Provide the [x, y] coordinate of the cell's center where the given text is located.  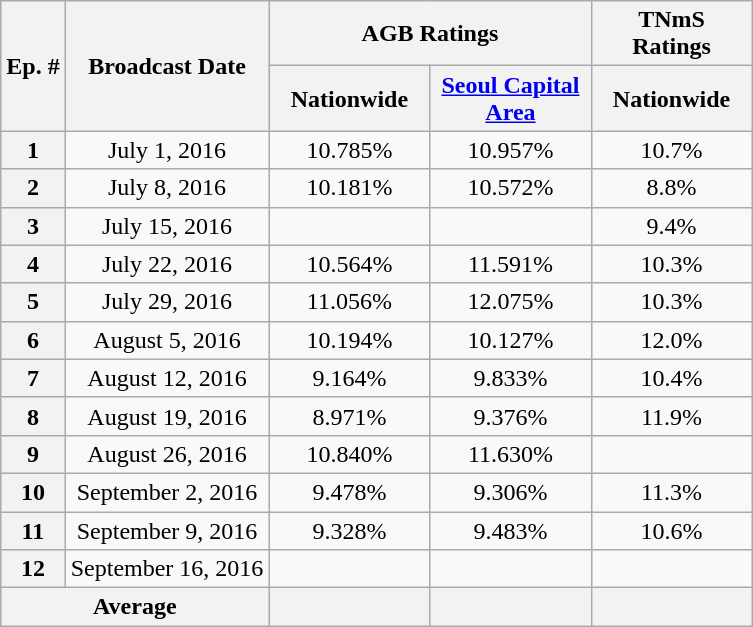
9.833% [510, 378]
10.840% [350, 454]
9 [33, 454]
10.572% [510, 188]
12.0% [672, 340]
2 [33, 188]
July 15, 2016 [167, 226]
11.9% [672, 416]
4 [33, 264]
TNmS Ratings [672, 34]
10.127% [510, 340]
10 [33, 492]
Seoul Capital Area [510, 98]
10.785% [350, 150]
10.6% [672, 531]
9.376% [510, 416]
10.7% [672, 150]
September 2, 2016 [167, 492]
9.164% [350, 378]
8.971% [350, 416]
6 [33, 340]
July 1, 2016 [167, 150]
August 5, 2016 [167, 340]
Ep. # [33, 66]
11.056% [350, 302]
September 16, 2016 [167, 569]
12 [33, 569]
August 12, 2016 [167, 378]
11.591% [510, 264]
September 9, 2016 [167, 531]
11 [33, 531]
9.478% [350, 492]
8.8% [672, 188]
July 22, 2016 [167, 264]
August 19, 2016 [167, 416]
July 8, 2016 [167, 188]
10.957% [510, 150]
11.3% [672, 492]
3 [33, 226]
9.483% [510, 531]
11.630% [510, 454]
8 [33, 416]
5 [33, 302]
9.306% [510, 492]
10.194% [350, 340]
10.181% [350, 188]
July 29, 2016 [167, 302]
12.075% [510, 302]
9.328% [350, 531]
AGB Ratings [430, 34]
10.564% [350, 264]
9.4% [672, 226]
10.4% [672, 378]
Broadcast Date [167, 66]
1 [33, 150]
7 [33, 378]
August 26, 2016 [167, 454]
Average [135, 607]
